From the cell containing the given text, extract its center point as (x, y) coordinate. 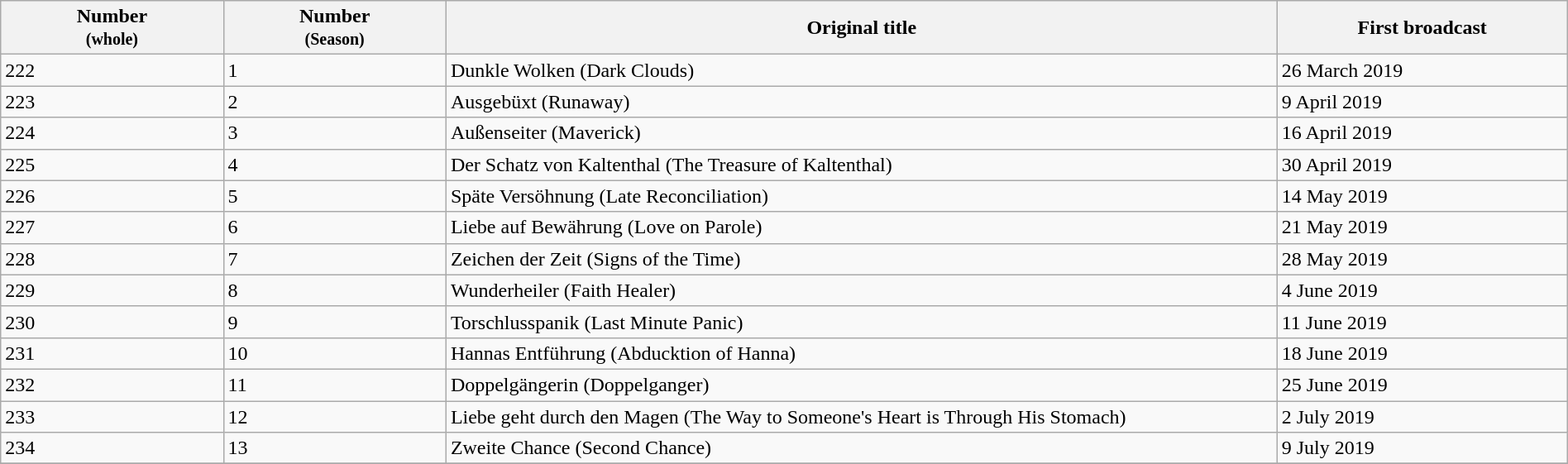
9 April 2019 (1422, 102)
Späte Versöhnung (Late Reconciliation) (862, 196)
30 April 2019 (1422, 165)
234 (112, 448)
Number (Season) (334, 28)
Außenseiter (Maverick) (862, 133)
232 (112, 385)
First broadcast (1422, 28)
4 (334, 165)
Der Schatz von Kaltenthal (The Treasure of Kaltenthal) (862, 165)
11 (334, 385)
Original title (862, 28)
6 (334, 227)
226 (112, 196)
7 (334, 259)
8 (334, 290)
Doppelgängerin (Doppelganger) (862, 385)
230 (112, 322)
Zeichen der Zeit (Signs of the Time) (862, 259)
16 April 2019 (1422, 133)
Wunderheiler (Faith Healer) (862, 290)
4 June 2019 (1422, 290)
233 (112, 416)
14 May 2019 (1422, 196)
28 May 2019 (1422, 259)
25 June 2019 (1422, 385)
2 July 2019 (1422, 416)
9 July 2019 (1422, 448)
231 (112, 353)
Dunkle Wolken (Dark Clouds) (862, 70)
223 (112, 102)
224 (112, 133)
5 (334, 196)
Liebe auf Bewährung (Love on Parole) (862, 227)
3 (334, 133)
Liebe geht durch den Magen (The Way to Someone's Heart is Through His Stomach) (862, 416)
227 (112, 227)
18 June 2019 (1422, 353)
12 (334, 416)
222 (112, 70)
1 (334, 70)
228 (112, 259)
Torschlusspanik (Last Minute Panic) (862, 322)
Number (whole) (112, 28)
13 (334, 448)
11 June 2019 (1422, 322)
225 (112, 165)
10 (334, 353)
229 (112, 290)
2 (334, 102)
Zweite Chance (Second Chance) (862, 448)
Hannas Entführung (Abducktion of Hanna) (862, 353)
9 (334, 322)
Ausgebüxt (Runaway) (862, 102)
21 May 2019 (1422, 227)
26 March 2019 (1422, 70)
